Provide the [X, Y] coordinate of the cell's center where the given text is located.  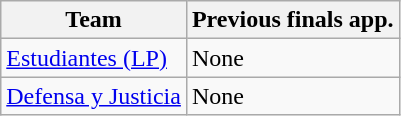
Team [94, 20]
Previous finals app. [292, 20]
Defensa y Justicia [94, 96]
Estudiantes (LP) [94, 58]
